Find where the given text appears and provide that cell's center as [x, y] coordinate. 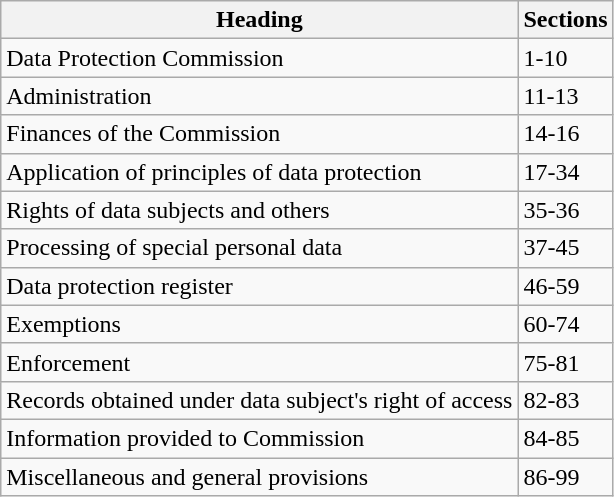
35-36 [566, 210]
86-99 [566, 477]
46-59 [566, 286]
Processing of special personal data [260, 248]
17-34 [566, 172]
82-83 [566, 400]
Application of principles of data protection [260, 172]
Data protection register [260, 286]
75-81 [566, 362]
84-85 [566, 438]
Miscellaneous and general provisions [260, 477]
37-45 [566, 248]
11-13 [566, 96]
1-10 [566, 58]
Administration [260, 96]
Data Protection Commission [260, 58]
Heading [260, 20]
Records obtained under data subject's right of access [260, 400]
Finances of the Commission [260, 134]
14-16 [566, 134]
Sections [566, 20]
Rights of data subjects and others [260, 210]
Information provided to Commission [260, 438]
Exemptions [260, 324]
60-74 [566, 324]
Enforcement [260, 362]
